Output the [X, Y] coordinate of the center of the cell containing the given text.  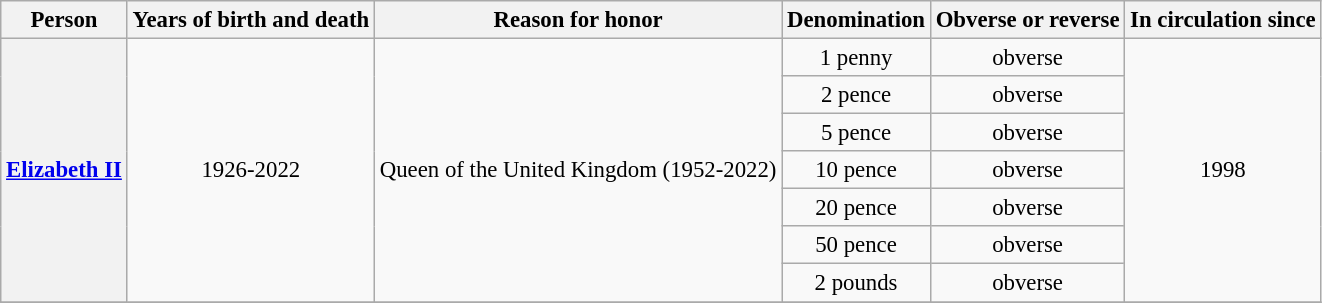
Elizabeth II [64, 170]
50 pence [856, 245]
5 pence [856, 133]
Queen of the United Kingdom (1952-2022) [578, 170]
2 pounds [856, 283]
Person [64, 20]
1926-2022 [250, 170]
1998 [1223, 170]
20 pence [856, 208]
Obverse or reverse [1027, 20]
Denomination [856, 20]
2 pence [856, 95]
1 penny [856, 58]
10 pence [856, 170]
In circulation since [1223, 20]
Reason for honor [578, 20]
Years of birth and death [250, 20]
